Identify which cell holds the provided text, then report its (x, y) central coordinate. 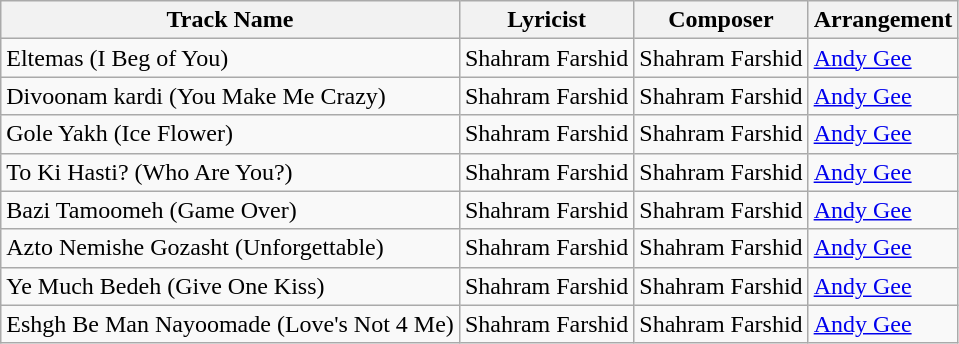
Track Name (230, 20)
Lyricist (546, 20)
Arrangement (883, 20)
Divoonam kardi (You Make Me Crazy) (230, 96)
Bazi Tamoomeh (Game Over) (230, 210)
Ye Much Bedeh (Give One Kiss) (230, 286)
Azto Nemishe Gozasht (Unforgettable) (230, 248)
Gole Yakh (Ice Flower) (230, 134)
Composer (721, 20)
Eshgh Be Man Nayoomade (Love's Not 4 Me) (230, 324)
Eltemas (I Beg of You) (230, 58)
To Ki Hasti? (Who Are You?) (230, 172)
